Search for the cell housing the specified text and yield its (x, y) center coordinate. 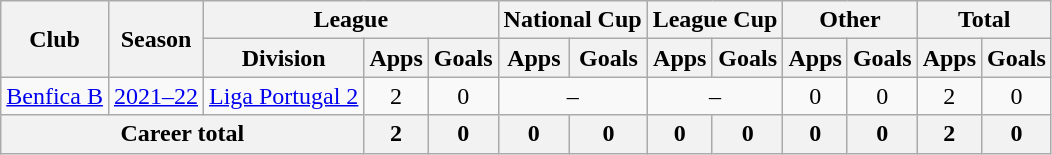
2021–22 (156, 96)
Liga Portugal 2 (284, 96)
Total (984, 20)
League Cup (715, 20)
Season (156, 39)
Other (850, 20)
Career total (182, 134)
National Cup (572, 20)
Club (55, 39)
League (352, 20)
Benfica B (55, 96)
Division (284, 58)
